Locate the cell with the specified text and output its (X, Y) center coordinate. 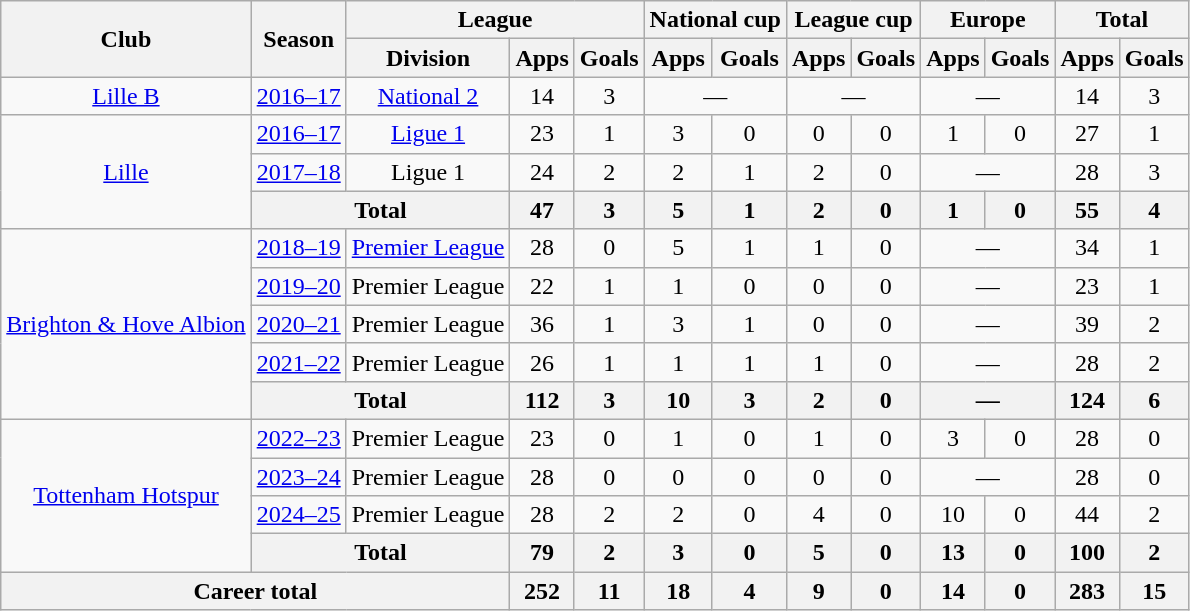
League (495, 20)
2024–25 (298, 515)
79 (542, 553)
2019–20 (298, 286)
112 (542, 400)
252 (542, 591)
24 (542, 172)
Lille (126, 172)
55 (1087, 210)
2017–18 (298, 172)
2022–23 (298, 438)
283 (1087, 591)
22 (542, 286)
Career total (256, 591)
34 (1087, 248)
39 (1087, 324)
Tottenham Hotspur (126, 495)
6 (1154, 400)
Club (126, 39)
Europe (988, 20)
League cup (853, 20)
2018–19 (298, 248)
National 2 (428, 96)
2021–22 (298, 362)
National cup (715, 20)
100 (1087, 553)
13 (953, 553)
47 (542, 210)
9 (818, 591)
27 (1087, 134)
Season (298, 39)
26 (542, 362)
Division (428, 58)
36 (542, 324)
11 (609, 591)
2020–21 (298, 324)
18 (678, 591)
Lille B (126, 96)
2023–24 (298, 477)
15 (1154, 591)
124 (1087, 400)
Brighton & Hove Albion (126, 324)
44 (1087, 515)
